Extract the (X, Y) coordinate from the center of the cell holding the provided text.  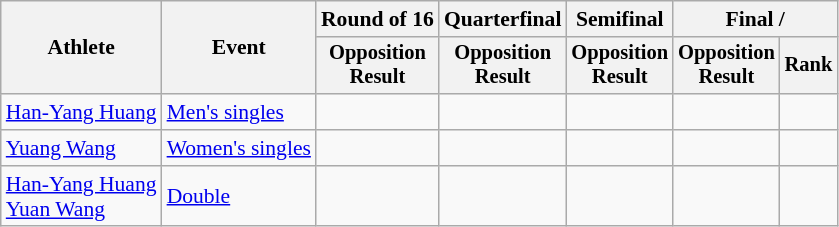
Double (239, 196)
Final / (755, 19)
Quarterfinal (503, 19)
Men's singles (239, 112)
Semifinal (620, 19)
Yuang Wang (82, 148)
Rank (809, 66)
Han-Yang HuangYuan Wang (82, 196)
Athlete (82, 48)
Women's singles (239, 148)
Event (239, 48)
Round of 16 (378, 19)
Han-Yang Huang (82, 112)
